For the text-containing cell, return its midpoint in (X, Y) coordinate format. 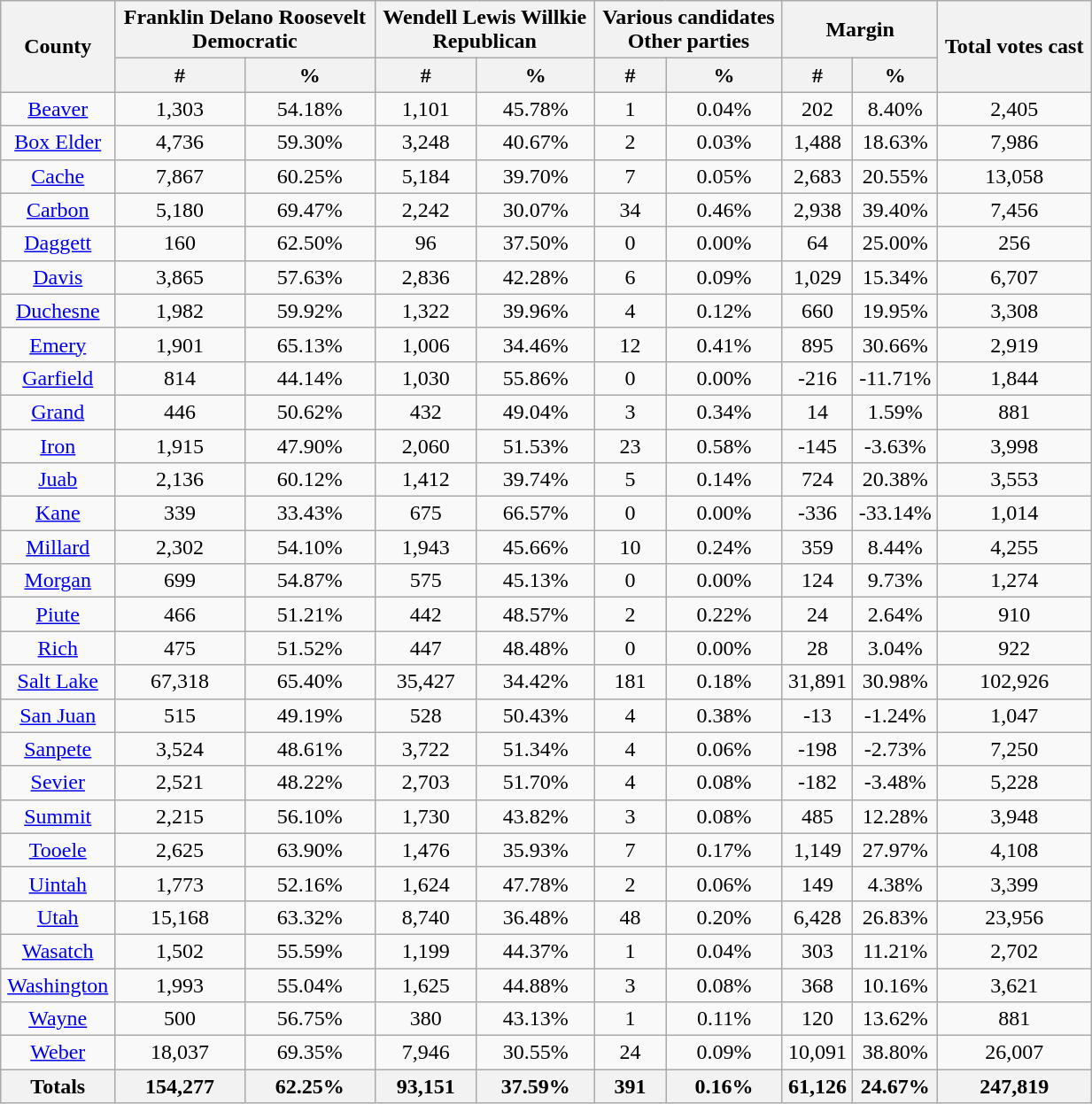
1,412 (425, 480)
23 (630, 445)
446 (181, 412)
Grand (58, 412)
51.34% (535, 749)
10 (630, 547)
45.66% (535, 547)
-2.73% (895, 749)
7,986 (1015, 143)
1,624 (425, 884)
2,836 (425, 277)
-3.48% (895, 783)
15,168 (181, 917)
34.42% (535, 682)
Emery (58, 344)
26.83% (895, 917)
1,030 (425, 378)
0.24% (724, 547)
33.43% (310, 513)
202 (817, 109)
6,707 (1015, 277)
51.21% (310, 614)
69.35% (310, 1053)
40.67% (535, 143)
39.96% (535, 311)
447 (425, 648)
3,399 (1015, 884)
39.70% (535, 176)
475 (181, 648)
Kane (58, 513)
660 (817, 311)
4,736 (181, 143)
Davis (58, 277)
50.43% (535, 715)
0.12% (724, 311)
Tooele (58, 850)
0.03% (724, 143)
38.80% (895, 1053)
485 (817, 816)
Salt Lake (58, 682)
102,926 (1015, 682)
5,228 (1015, 783)
0.05% (724, 176)
528 (425, 715)
18.63% (895, 143)
3,248 (425, 143)
1,915 (181, 445)
43.82% (535, 816)
4.38% (895, 884)
466 (181, 614)
2.64% (895, 614)
25.00% (895, 243)
28 (817, 648)
3,948 (1015, 816)
Daggett (58, 243)
30.66% (895, 344)
154,277 (181, 1086)
Total votes cast (1015, 46)
160 (181, 243)
Duchesne (58, 311)
4,108 (1015, 850)
1,943 (425, 547)
3,524 (181, 749)
120 (817, 1019)
66.57% (535, 513)
47.90% (310, 445)
1,625 (425, 985)
3,998 (1015, 445)
2,938 (817, 210)
Iron (58, 445)
2,215 (181, 816)
48.57% (535, 614)
54.87% (310, 581)
6 (630, 277)
2,060 (425, 445)
1,303 (181, 109)
359 (817, 547)
59.30% (310, 143)
-145 (817, 445)
124 (817, 581)
910 (1015, 614)
19.95% (895, 311)
65.13% (310, 344)
442 (425, 614)
35,427 (425, 682)
1,199 (425, 951)
3,865 (181, 277)
20.55% (895, 176)
2,683 (817, 176)
3,722 (425, 749)
39.74% (535, 480)
2,136 (181, 480)
Garfield (58, 378)
55.59% (310, 951)
1,844 (1015, 378)
1.59% (895, 412)
93,151 (425, 1086)
7,250 (1015, 749)
13,058 (1015, 176)
181 (630, 682)
54.18% (310, 109)
922 (1015, 648)
432 (425, 412)
256 (1015, 243)
-216 (817, 378)
San Juan (58, 715)
Millard (58, 547)
1,730 (425, 816)
-182 (817, 783)
Utah (58, 917)
60.25% (310, 176)
50.62% (310, 412)
56.10% (310, 816)
44.88% (535, 985)
2,919 (1015, 344)
65.40% (310, 682)
5 (630, 480)
31,891 (817, 682)
14 (817, 412)
-13 (817, 715)
Franklin Delano RooseveltDemocratic (244, 30)
County (58, 46)
7,867 (181, 176)
8,740 (425, 917)
303 (817, 951)
Wasatch (58, 951)
1,773 (181, 884)
45.13% (535, 581)
43.13% (535, 1019)
Cache (58, 176)
575 (425, 581)
69.47% (310, 210)
247,819 (1015, 1086)
47.78% (535, 884)
27.97% (895, 850)
2,702 (1015, 951)
8.44% (895, 547)
1,488 (817, 143)
6,428 (817, 917)
34.46% (535, 344)
57.63% (310, 277)
-11.71% (895, 378)
42.28% (535, 277)
96 (425, 243)
9.73% (895, 581)
48 (630, 917)
675 (425, 513)
699 (181, 581)
62.25% (310, 1086)
48.22% (310, 783)
Rich (58, 648)
48.48% (535, 648)
-3.63% (895, 445)
2,703 (425, 783)
1,322 (425, 311)
5,180 (181, 210)
37.50% (535, 243)
1,901 (181, 344)
64 (817, 243)
8.40% (895, 109)
Summit (58, 816)
0.41% (724, 344)
Beaver (58, 109)
Sevier (58, 783)
724 (817, 480)
895 (817, 344)
20.38% (895, 480)
44.37% (535, 951)
30.98% (895, 682)
4,255 (1015, 547)
2,405 (1015, 109)
13.62% (895, 1019)
7,456 (1015, 210)
0.17% (724, 850)
1,274 (1015, 581)
61,126 (817, 1086)
7,946 (425, 1053)
3,621 (1015, 985)
3.04% (895, 648)
0.14% (724, 480)
12 (630, 344)
23,956 (1015, 917)
56.75% (310, 1019)
Carbon (58, 210)
1,101 (425, 109)
Weber (58, 1053)
5,184 (425, 176)
0.46% (724, 210)
11.21% (895, 951)
60.12% (310, 480)
Morgan (58, 581)
10,091 (817, 1053)
63.90% (310, 850)
45.78% (535, 109)
34 (630, 210)
515 (181, 715)
2,521 (181, 783)
Margin (859, 30)
-198 (817, 749)
1,476 (425, 850)
0.16% (724, 1086)
1,047 (1015, 715)
814 (181, 378)
3,553 (1015, 480)
0.22% (724, 614)
-1.24% (895, 715)
Washington (58, 985)
Box Elder (58, 143)
149 (817, 884)
0.18% (724, 682)
Piute (58, 614)
62.50% (310, 243)
-33.14% (895, 513)
55.86% (535, 378)
39.40% (895, 210)
1,006 (425, 344)
30.07% (535, 210)
18,037 (181, 1053)
1,149 (817, 850)
368 (817, 985)
52.16% (310, 884)
Uintah (58, 884)
12.28% (895, 816)
49.04% (535, 412)
Wayne (58, 1019)
0.20% (724, 917)
391 (630, 1086)
1,029 (817, 277)
-336 (817, 513)
1,993 (181, 985)
Juab (58, 480)
2,302 (181, 547)
59.92% (310, 311)
500 (181, 1019)
51.53% (535, 445)
36.48% (535, 917)
1,982 (181, 311)
2,242 (425, 210)
26,007 (1015, 1053)
63.32% (310, 917)
2,625 (181, 850)
Sanpete (58, 749)
0.58% (724, 445)
35.93% (535, 850)
3,308 (1015, 311)
55.04% (310, 985)
51.52% (310, 648)
44.14% (310, 378)
30.55% (535, 1053)
48.61% (310, 749)
0.11% (724, 1019)
0.38% (724, 715)
49.19% (310, 715)
1,502 (181, 951)
Wendell Lewis WillkieRepublican (484, 30)
24.67% (895, 1086)
15.34% (895, 277)
Totals (58, 1086)
1,014 (1015, 513)
339 (181, 513)
54.10% (310, 547)
Various candidatesOther parties (688, 30)
37.59% (535, 1086)
10.16% (895, 985)
51.70% (535, 783)
67,318 (181, 682)
0.34% (724, 412)
380 (425, 1019)
